Capture the cell that displays the provided text and extract its [x, y] central coordinate. 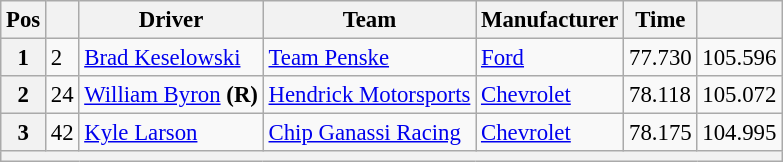
William Byron (R) [171, 95]
Driver [171, 20]
Pos [24, 20]
42 [62, 133]
Team Penske [369, 58]
105.596 [740, 58]
Time [660, 20]
Team [369, 20]
Kyle Larson [171, 133]
Manufacturer [550, 20]
Hendrick Motorsports [369, 95]
Chip Ganassi Racing [369, 133]
Brad Keselowski [171, 58]
104.995 [740, 133]
105.072 [740, 95]
Ford [550, 58]
3 [24, 133]
24 [62, 95]
77.730 [660, 58]
78.118 [660, 95]
78.175 [660, 133]
1 [24, 58]
